Output the [X, Y] coordinate of the center of the cell containing the given text.  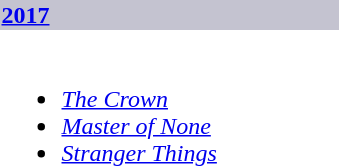
2017 [170, 15]
